Pinpoint the cell where the given text exists, returning its (X, Y) midpoint coordinate. 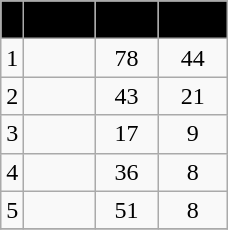
Name (60, 20)
Caps (126, 20)
4 (12, 172)
17 (126, 134)
44 (193, 58)
# (12, 20)
36 (126, 172)
43 (126, 96)
2 (12, 96)
1 (12, 58)
21 (193, 96)
Goals (193, 20)
9 (193, 134)
51 (126, 210)
5 (12, 210)
78 (126, 58)
3 (12, 134)
